Identify which cell holds the provided text, then report its [X, Y] central coordinate. 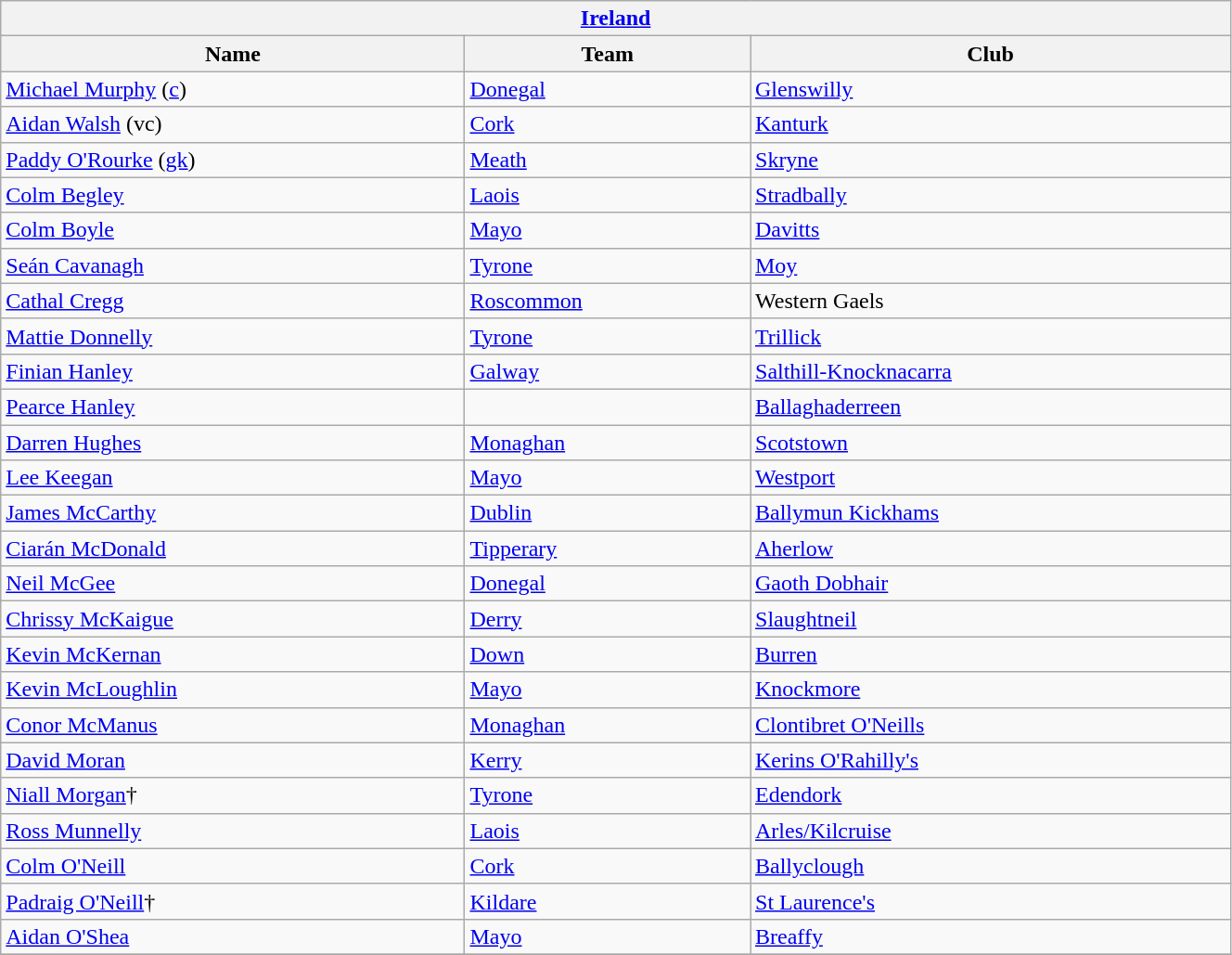
Club [990, 54]
Tipperary [608, 548]
Skryne [990, 160]
Clontibret O'Neills [990, 725]
Padraig O'Neill† [233, 901]
Scotstown [990, 443]
Aherlow [990, 548]
David Moran [233, 760]
Aidan Walsh (vc) [233, 124]
Ballaghaderreen [990, 407]
Derry [608, 619]
Arles/Kilcruise [990, 831]
Name [233, 54]
Paddy O'Rourke (gk) [233, 160]
Edendork [990, 795]
Meath [608, 160]
Ballyclough [990, 866]
Down [608, 654]
Kerry [608, 760]
Seán Cavanagh [233, 265]
Michael Murphy (c) [233, 89]
Aidan O'Shea [233, 936]
James McCarthy [233, 513]
Moy [990, 265]
Team [608, 54]
Lee Keegan [233, 478]
St Laurence's [990, 901]
Ciarán McDonald [233, 548]
Stradbally [990, 195]
Kevin McKernan [233, 654]
Roscommon [608, 301]
Conor McManus [233, 725]
Chrissy McKaigue [233, 619]
Finian Hanley [233, 371]
Trillick [990, 336]
Salthill-Knocknacarra [990, 371]
Neil McGee [233, 584]
Kevin McLoughlin [233, 690]
Colm Begley [233, 195]
Mattie Donnelly [233, 336]
Ballymun Kickhams [990, 513]
Western Gaels [990, 301]
Gaoth Dobhair [990, 584]
Breaffy [990, 936]
Davitts [990, 230]
Dublin [608, 513]
Kildare [608, 901]
Pearce Hanley [233, 407]
Ross Munnelly [233, 831]
Colm Boyle [233, 230]
Ireland [616, 19]
Slaughtneil [990, 619]
Galway [608, 371]
Burren [990, 654]
Kanturk [990, 124]
Cathal Cregg [233, 301]
Knockmore [990, 690]
Niall Morgan† [233, 795]
Kerins O'Rahilly's [990, 760]
Darren Hughes [233, 443]
Glenswilly [990, 89]
Westport [990, 478]
Colm O'Neill [233, 866]
